Output the (x, y) coordinate of the center of the cell containing the given text.  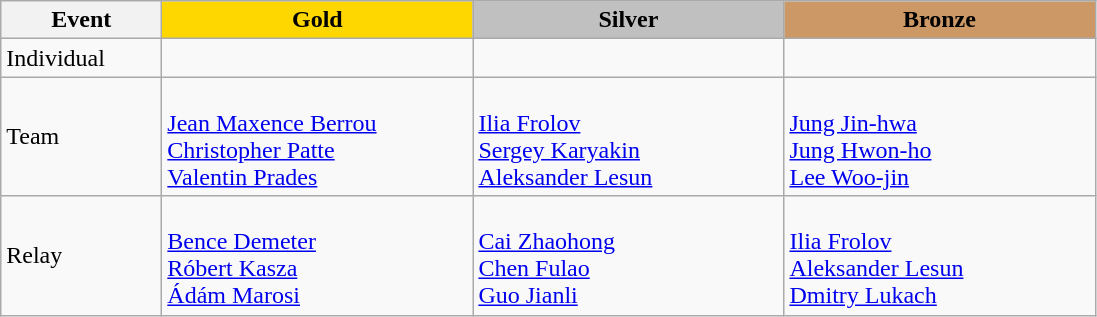
Event (82, 20)
Silver (628, 20)
Ilia FrolovSergey KaryakinAleksander Lesun (628, 136)
Ilia FrolovAleksander LesunDmitry Lukach (940, 256)
Bence DemeterRóbert KaszaÁdám Marosi (318, 256)
Team (82, 136)
Individual (82, 58)
Bronze (940, 20)
Cai ZhaohongChen FulaoGuo Jianli (628, 256)
Jung Jin-hwaJung Hwon-hoLee Woo-jin (940, 136)
Relay (82, 256)
Jean Maxence BerrouChristopher PatteValentin Prades (318, 136)
Gold (318, 20)
